Pinpoint the cell where the given text exists, returning its (X, Y) midpoint coordinate. 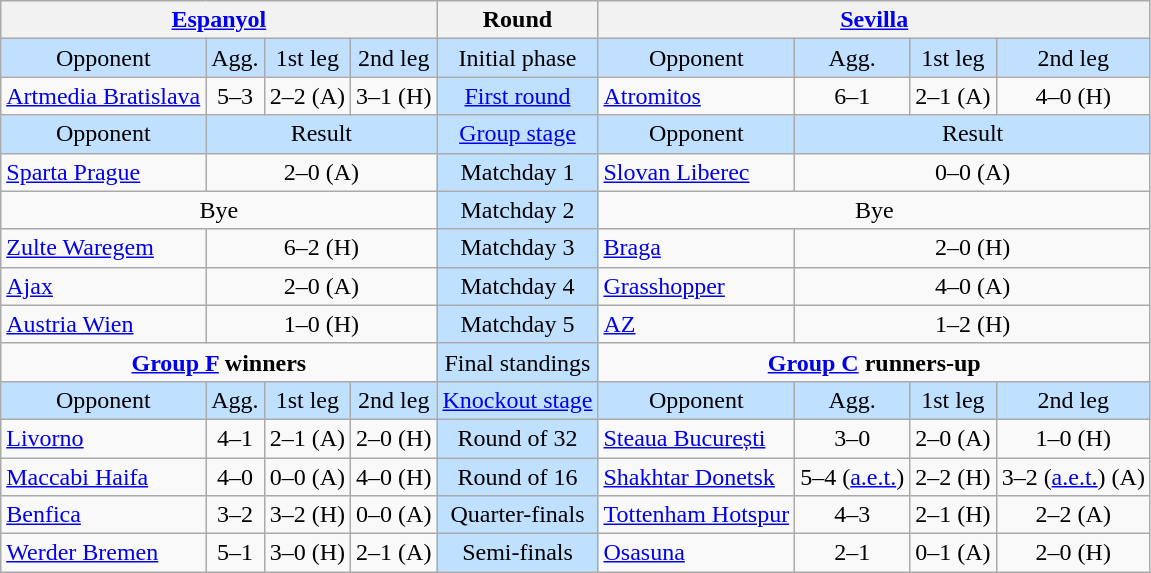
Werder Bremen (104, 553)
Osasuna (696, 553)
Matchday 3 (518, 248)
Quarter-finals (518, 515)
Round of 32 (518, 438)
Maccabi Haifa (104, 477)
Initial phase (518, 58)
4–0 (A) (973, 286)
Matchday 2 (518, 210)
Round of 16 (518, 477)
Benfica (104, 515)
3–2 (235, 515)
6–2 (H) (322, 248)
AZ (696, 324)
2–1 (852, 553)
Austria Wien (104, 324)
Ajax (104, 286)
Atromitos (696, 96)
3–0 (H) (307, 553)
0–1 (A) (953, 553)
First round (518, 96)
Group stage (518, 134)
1–2 (H) (973, 324)
Final standings (518, 362)
Grasshopper (696, 286)
4–1 (235, 438)
Slovan Liberec (696, 172)
Group C runners-up (874, 362)
5–4 (a.e.t.) (852, 477)
3–1 (H) (394, 96)
4–3 (852, 515)
Espanyol (219, 20)
3–2 (a.e.t.) (A) (1073, 477)
4–0 (235, 477)
Matchday 4 (518, 286)
Artmedia Bratislava (104, 96)
Matchday 1 (518, 172)
Zulte Waregem (104, 248)
2–1 (H) (953, 515)
Tottenham Hotspur (696, 515)
Braga (696, 248)
3–0 (852, 438)
Semi-finals (518, 553)
Sevilla (874, 20)
Steaua București (696, 438)
Sparta Prague (104, 172)
Group F winners (219, 362)
3–2 (H) (307, 515)
5–1 (235, 553)
6–1 (852, 96)
Livorno (104, 438)
Round (518, 20)
2–2 (H) (953, 477)
Matchday 5 (518, 324)
Knockout stage (518, 400)
Shakhtar Donetsk (696, 477)
5–3 (235, 96)
